Return the (X, Y) coordinate for the center point of the cell that contains the specified text.  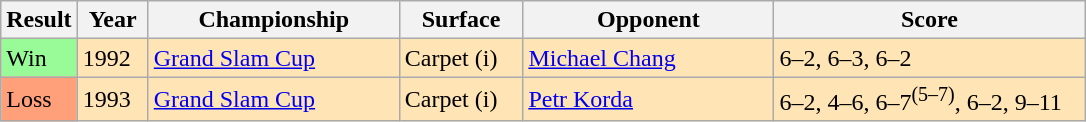
Win (39, 58)
Year (112, 20)
6–2, 6–3, 6–2 (930, 58)
Surface (461, 20)
Championship (274, 20)
1993 (112, 100)
1992 (112, 58)
Opponent (648, 20)
Loss (39, 100)
Score (930, 20)
Petr Korda (648, 100)
6–2, 4–6, 6–7(5–7), 6–2, 9–11 (930, 100)
Result (39, 20)
Michael Chang (648, 58)
